Scan for the cell matching the given text and deliver its (x, y) coordinate at center. 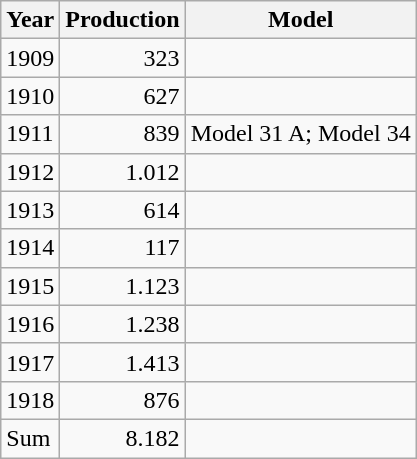
1914 (30, 248)
1917 (30, 362)
Sum (30, 438)
323 (122, 58)
Model (300, 20)
1915 (30, 286)
1909 (30, 58)
1911 (30, 134)
1.123 (122, 286)
876 (122, 400)
839 (122, 134)
1.012 (122, 172)
1918 (30, 400)
Model 31 A; Model 34 (300, 134)
1913 (30, 210)
614 (122, 210)
8.182 (122, 438)
1.238 (122, 324)
Year (30, 20)
117 (122, 248)
627 (122, 96)
Production (122, 20)
1912 (30, 172)
1910 (30, 96)
1.413 (122, 362)
1916 (30, 324)
